Return the [X, Y] coordinate for the center point of the cell that contains the specified text.  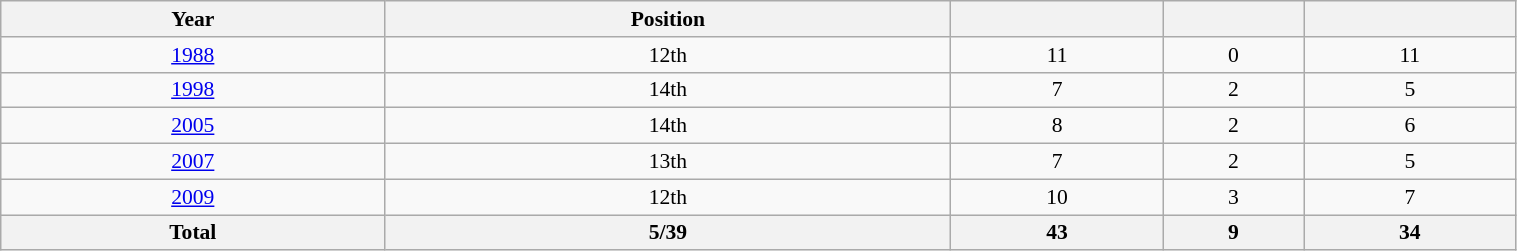
Total [193, 233]
1998 [193, 90]
Year [193, 19]
8 [1057, 126]
43 [1057, 233]
Position [668, 19]
2007 [193, 162]
13th [668, 162]
0 [1233, 55]
1988 [193, 55]
2009 [193, 197]
3 [1233, 197]
10 [1057, 197]
6 [1410, 126]
5/39 [668, 233]
2005 [193, 126]
9 [1233, 233]
34 [1410, 233]
